Extract the [x, y] coordinate from the center of the cell holding the provided text.  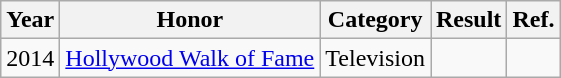
2014 [30, 58]
Category [376, 20]
Ref. [534, 20]
Result [468, 20]
Honor [190, 20]
Television [376, 58]
Year [30, 20]
Hollywood Walk of Fame [190, 58]
